Find where the given text appears and provide that cell's center as [X, Y] coordinate. 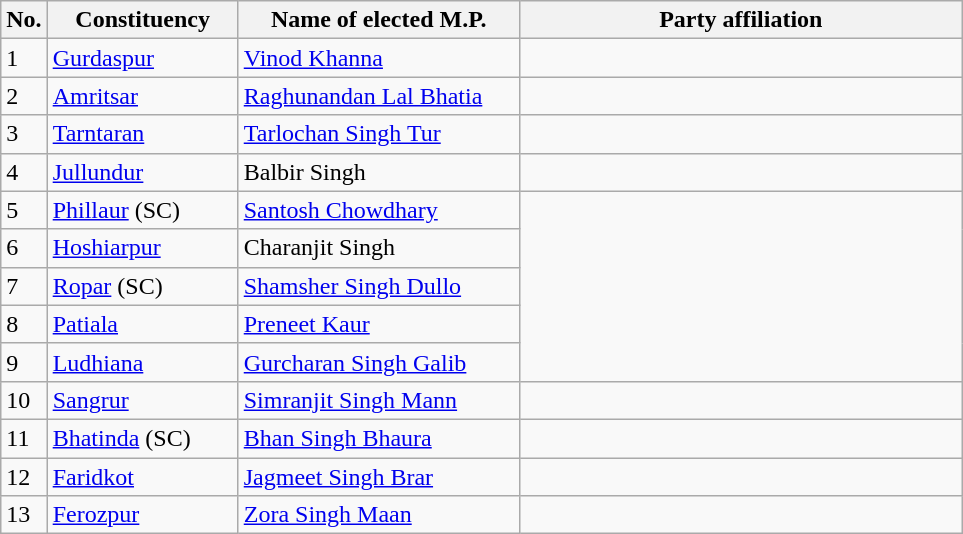
Party affiliation [740, 20]
Santosh Chowdhary [378, 210]
No. [24, 20]
11 [24, 438]
Zora Singh Maan [378, 515]
Ropar (SC) [142, 286]
Gurcharan Singh Galib [378, 362]
12 [24, 477]
Sangrur [142, 400]
Phillaur (SC) [142, 210]
Shamsher Singh Dullo [378, 286]
2 [24, 96]
Constituency [142, 20]
Charanjit Singh [378, 248]
Patiala [142, 324]
Preneet Kaur [378, 324]
Name of elected M.P. [378, 20]
Hoshiarpur [142, 248]
Amritsar [142, 96]
Jullundur [142, 172]
Simranjit Singh Mann [378, 400]
3 [24, 134]
Jagmeet Singh Brar [378, 477]
6 [24, 248]
4 [24, 172]
Gurdaspur [142, 58]
Raghunandan Lal Bhatia [378, 96]
8 [24, 324]
Balbir Singh [378, 172]
Tarlochan Singh Tur [378, 134]
1 [24, 58]
Bhan Singh Bhaura [378, 438]
9 [24, 362]
5 [24, 210]
7 [24, 286]
Ludhiana [142, 362]
Tarntaran [142, 134]
13 [24, 515]
Faridkot [142, 477]
10 [24, 400]
Vinod Khanna [378, 58]
Bhatinda (SC) [142, 438]
Ferozpur [142, 515]
